Output the (x, y) coordinate of the center of the cell containing the given text.  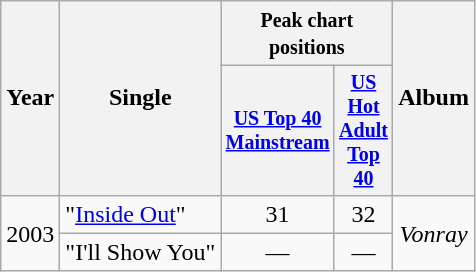
Album (434, 98)
31 (278, 214)
"I'll Show You" (140, 252)
Single (140, 98)
"Inside Out" (140, 214)
US Top 40 Mainstream (278, 130)
US Hot Adult Top 40 (363, 130)
Year (30, 98)
Peak chart positions (307, 34)
Vonray (434, 233)
2003 (30, 233)
32 (363, 214)
